Search for the cell housing the specified text and yield its [X, Y] center coordinate. 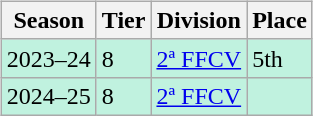
Tier [124, 20]
2024–25 [48, 96]
Season [48, 20]
2023–24 [48, 58]
Place [280, 20]
5th [280, 58]
Division [199, 20]
